Find where the given text appears and provide that cell's center as [X, Y] coordinate. 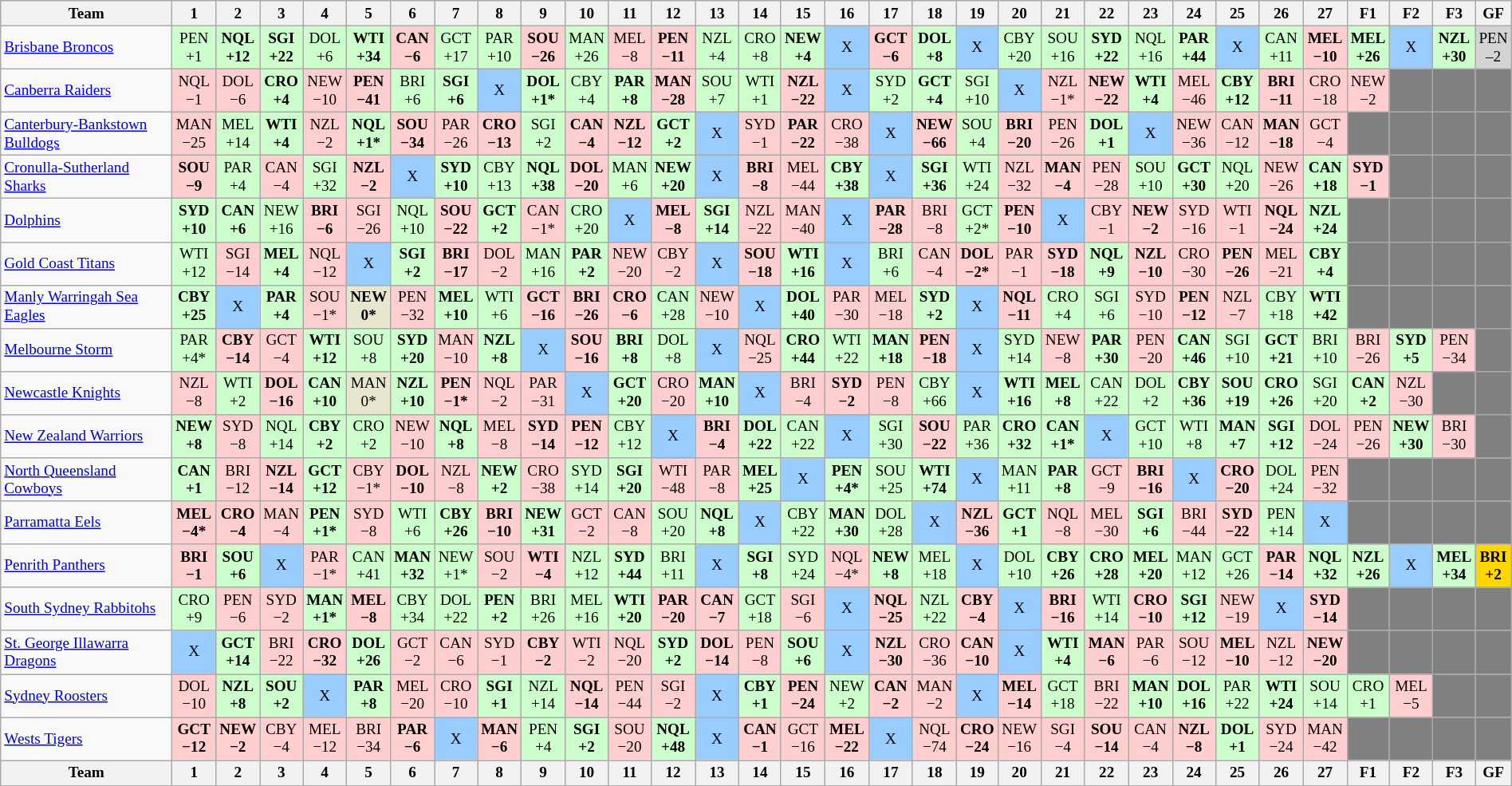
BRI+11 [673, 566]
NQL−11 [1019, 306]
SOU−2 [499, 566]
SOU+8 [368, 350]
MAN+30 [847, 523]
PAR−8 [718, 480]
Melbourne Storm [86, 350]
CAN+46 [1194, 350]
MEL−30 [1107, 523]
DOL+26 [368, 652]
GCT+14 [238, 652]
MEL+26 [1368, 47]
PEN−1* [456, 393]
CBY+1 [761, 695]
NQL+32 [1325, 566]
SYD−10 [1150, 306]
CRO−6 [630, 306]
PEN–2 [1493, 47]
GCT−9 [1107, 480]
NEW−19 [1238, 609]
SOU+2 [282, 695]
CRO+32 [1019, 436]
PEN−24 [802, 695]
CRO−30 [1194, 263]
NZL−32 [1019, 177]
WTI+8 [1194, 436]
CAN+6 [238, 220]
PEN−34 [1455, 350]
MEL−12 [325, 738]
WTI−4 [544, 566]
PEN−11 [673, 47]
MEL−18 [890, 306]
GCT+1 [1019, 523]
PEN+1* [325, 523]
CAN−1* [544, 220]
DOL+2 [1150, 393]
DOL−2* [977, 263]
MEL+16 [587, 609]
GCT+4 [935, 90]
NQL−24 [1281, 220]
PEN−6 [238, 609]
PAR−22 [802, 133]
WTI−2 [587, 652]
MEL+4 [282, 263]
SYD+24 [802, 566]
PAR+4* [195, 350]
MAN+1* [325, 609]
GCT+20 [630, 393]
CRO−36 [935, 652]
MEL−22 [847, 738]
NQL+9 [1107, 263]
NQL−14 [587, 695]
DOL+40 [802, 306]
CRO+44 [802, 350]
SOU+25 [890, 480]
PAR−30 [847, 306]
SOU−9 [195, 177]
BRI+26 [544, 609]
SOU−14 [1107, 738]
Gold Coast Titans [86, 263]
NQL−8 [1062, 523]
SYD−24 [1281, 738]
CBY+25 [195, 306]
Brisbane Broncos [86, 47]
MAN+12 [1194, 566]
CAN+10 [325, 393]
PAR−28 [890, 220]
CRO−24 [977, 738]
BRI−11 [1281, 90]
SGI+36 [935, 177]
SYD+44 [630, 566]
Dolphins [86, 220]
Penrith Panthers [86, 566]
MAN−10 [456, 350]
NZL−10 [1150, 263]
NEW0* [368, 306]
NQL−12 [325, 263]
CRO+26 [1281, 393]
CBY+38 [847, 177]
NZL−14 [282, 480]
MAN−28 [673, 90]
NQL−4* [847, 566]
BRI+10 [1325, 350]
CBY−14 [238, 350]
NEW+31 [544, 523]
NQL+16 [1150, 47]
CRO−4 [238, 523]
BRI−30 [1455, 436]
WTI+20 [630, 609]
MEL−46 [1194, 90]
PAR+36 [977, 436]
GCT+10 [1150, 436]
CBY−1 [1107, 220]
MAN−42 [1325, 738]
CAN−12 [1238, 133]
CAN+2 [1368, 393]
NQL+10 [413, 220]
MEL+34 [1455, 566]
CRO−13 [499, 133]
NZL−36 [977, 523]
CAN−2 [890, 695]
CAN−8 [630, 523]
NZL+14 [544, 695]
WTI+2 [238, 393]
SGI+22 [282, 47]
CBY+34 [413, 609]
BRI−17 [456, 263]
SOU−16 [587, 350]
PAR−1 [1019, 263]
NZL+22 [935, 609]
PAR+44 [1194, 47]
Wests Tigers [86, 738]
MEL+25 [761, 480]
PAR−20 [673, 609]
PAR+2 [587, 263]
GCT−12 [195, 738]
PEN+2 [499, 609]
CBY+2 [325, 436]
CAN−1 [761, 738]
NEW−66 [935, 133]
SYD+20 [413, 350]
CRO+2 [368, 436]
SOU−26 [544, 47]
PEN−41 [368, 90]
NQL+14 [282, 436]
WTI−48 [673, 480]
PEN+4 [544, 738]
NEW−16 [1019, 738]
CAN+18 [1325, 177]
NEW+30 [1412, 436]
WTI+74 [935, 480]
DOL+6 [325, 47]
CAN+1* [1062, 436]
CBY+13 [499, 177]
CRO+1 [1368, 695]
NZL−1* [1062, 90]
SGI−6 [802, 609]
SYD−16 [1194, 220]
St. George Illawarra Dragons [86, 652]
NQL+20 [1238, 177]
PAR+22 [1238, 695]
PAR+10 [499, 47]
WTI+1 [761, 90]
SOU+7 [718, 90]
MAN−18 [1281, 133]
MAN+7 [1238, 436]
SYD+22 [1107, 47]
Newcastle Knights [86, 393]
DOL+24 [1281, 480]
BRI−20 [1019, 133]
MEL+20 [1150, 566]
MAN0* [368, 393]
DOL+16 [1194, 695]
NZL−7 [1238, 306]
CRO−32 [325, 652]
PAR−14 [1281, 566]
PEN−10 [1019, 220]
CBY+18 [1281, 306]
CBY+66 [935, 393]
Parramatta Eels [86, 523]
New Zealand Warriors [86, 436]
SOU+16 [1062, 47]
DOL+1* [544, 90]
MEL−14 [1019, 695]
SOU−20 [630, 738]
BRI−1 [195, 566]
MEL+14 [238, 133]
SOU+4 [977, 133]
NZL+4 [718, 47]
DOL−2 [499, 263]
NZL+30 [1455, 47]
NZL+10 [413, 393]
NEW+16 [282, 220]
Canberra Raiders [86, 90]
CAN+11 [1281, 47]
PEN+1 [195, 47]
NQL+1* [368, 133]
GCT+21 [1281, 350]
GCT−6 [890, 47]
CRO+28 [1107, 566]
DOL+28 [890, 523]
NEW+1* [456, 566]
DOL−16 [282, 393]
PEN−18 [935, 350]
DOL−24 [1325, 436]
CBY+20 [1019, 47]
CRO+9 [195, 609]
BRI+2 [1493, 566]
CRO+20 [587, 220]
SGI+8 [761, 566]
DOL+10 [1019, 566]
CAN−10 [977, 652]
MEL+10 [456, 306]
BRI−34 [368, 738]
NZL+26 [1368, 566]
CAN+28 [673, 306]
NEW−8 [1062, 350]
MEL−5 [1412, 695]
BRI−12 [238, 480]
CRO−18 [1325, 90]
CBY−1* [368, 480]
MAN+11 [1019, 480]
NQL−1 [195, 90]
North Queensland Cowboys [86, 480]
MAN+32 [413, 566]
BRI−44 [1194, 523]
SGI−2 [673, 695]
MAN+26 [587, 47]
SGI−26 [368, 220]
PEN−44 [630, 695]
Canterbury-Bankstown Bulldogs [86, 133]
CBY+36 [1194, 393]
BRI−6 [325, 220]
NEW+20 [673, 177]
CBY+22 [802, 523]
South Sydney Rabbitohs [86, 609]
SGI+30 [890, 436]
DOL−6 [238, 90]
WTI+42 [1325, 306]
Cronulla-Sutherland Sharks [86, 177]
BRI−10 [499, 523]
MAN−25 [195, 133]
GCT+12 [325, 480]
SOU+19 [1238, 393]
NQL+38 [544, 177]
MAN−2 [935, 695]
SGI−4 [1062, 738]
GCT+2* [977, 220]
WTI−1 [1238, 220]
MAN+16 [544, 263]
SOU−12 [1194, 652]
GCT+26 [1238, 566]
Sydney Roosters [86, 695]
MEL−20 [413, 695]
BRI+8 [630, 350]
GCT+17 [456, 47]
SOU−34 [413, 133]
MAN+18 [890, 350]
SGI+32 [325, 177]
NQL+12 [238, 47]
NEW−22 [1107, 90]
MEL−4* [195, 523]
MEL−21 [1281, 263]
NQL−2 [499, 393]
PEN+4* [847, 480]
MAN−40 [802, 220]
PEN−20 [1150, 350]
NEW−26 [1281, 177]
WTI+34 [368, 47]
SOU−1* [325, 306]
PAR−31 [544, 393]
WTI+22 [847, 350]
PEN−28 [1107, 177]
CAN+1 [195, 480]
SOU+10 [1150, 177]
MAN+6 [630, 177]
MEL−44 [802, 177]
NEW+4 [802, 47]
WTI+14 [1107, 609]
SGI+1 [499, 695]
NZL+12 [587, 566]
MEL+18 [935, 566]
SGI−14 [238, 263]
PAR−26 [456, 133]
Manly Warringah Sea Eagles [86, 306]
NQL−20 [630, 652]
PAR+30 [1107, 350]
CRO+8 [761, 47]
CAN−7 [718, 609]
SYD−22 [1238, 523]
DOL−14 [718, 652]
MEL+8 [1062, 393]
NQL+48 [673, 738]
PEN+14 [1281, 523]
NEW−36 [1194, 133]
SOU−18 [761, 263]
SOU+20 [673, 523]
SYD+5 [1412, 350]
SYD−18 [1062, 263]
SOU+14 [1325, 695]
GCT+30 [1194, 177]
DOL−20 [587, 177]
CAN+41 [368, 566]
NQL−74 [935, 738]
SGI+14 [718, 220]
PAR−1* [325, 566]
NZL+24 [1325, 220]
